Extract the (x, y) coordinate from the center of the cell holding the provided text.  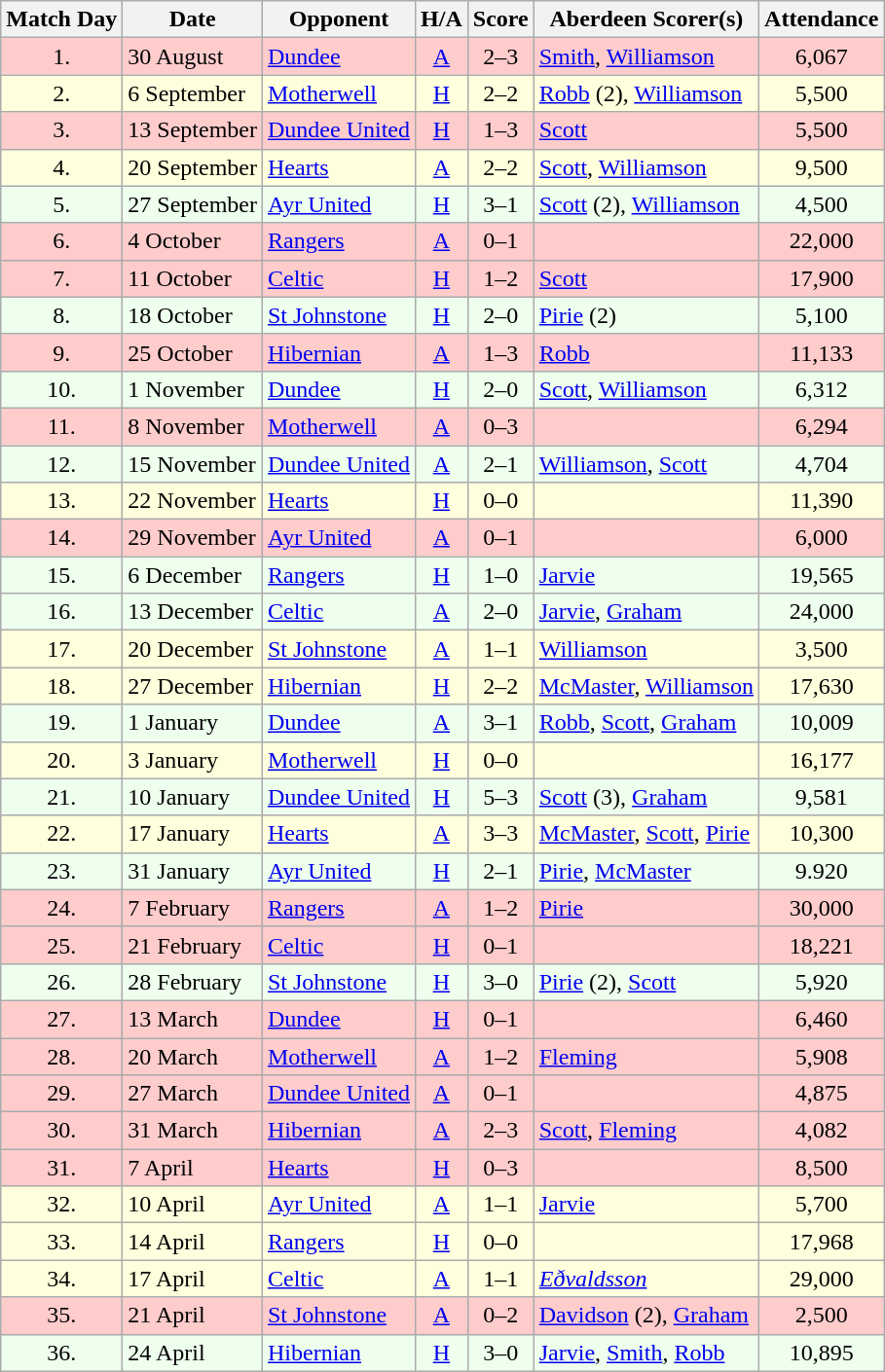
24 April (193, 1353)
22,000 (822, 241)
Jarvie, Graham (646, 612)
25 October (193, 352)
27. (62, 1019)
31 March (193, 1131)
Opponent (339, 19)
20 September (193, 167)
3. (62, 130)
20. (62, 760)
14 April (193, 1242)
33. (62, 1242)
34. (62, 1279)
4,500 (822, 204)
32. (62, 1205)
15. (62, 575)
8 November (193, 426)
10,895 (822, 1353)
9,500 (822, 167)
7. (62, 278)
11. (62, 426)
McMaster, Williamson (646, 686)
4,082 (822, 1131)
3–3 (500, 834)
Smith, Williamson (646, 56)
4. (62, 167)
2,500 (822, 1316)
29,000 (822, 1279)
6 December (193, 575)
12. (62, 464)
3 January (193, 760)
5,920 (822, 982)
Pirie, McMaster (646, 871)
36. (62, 1353)
30 August (193, 56)
Score (500, 19)
16,177 (822, 760)
Fleming (646, 1056)
Williamson, Scott (646, 464)
Aberdeen Scorer(s) (646, 19)
13 March (193, 1019)
16. (62, 612)
11,133 (822, 352)
19. (62, 723)
18,221 (822, 945)
6,460 (822, 1019)
8. (62, 315)
1 November (193, 389)
0–2 (500, 1316)
6,294 (822, 426)
5. (62, 204)
6,000 (822, 538)
27 December (193, 686)
26. (62, 982)
13 September (193, 130)
24. (62, 908)
Scott (3), Graham (646, 797)
11,390 (822, 501)
Robb (646, 352)
17 January (193, 834)
Pirie (2) (646, 315)
8,500 (822, 1168)
17,630 (822, 686)
9.920 (822, 871)
6 September (193, 93)
2. (62, 93)
10. (62, 389)
4,875 (822, 1094)
24,000 (822, 612)
Scott (2), Williamson (646, 204)
13 December (193, 612)
30. (62, 1131)
4 October (193, 241)
6. (62, 241)
20 December (193, 649)
21 April (193, 1316)
17. (62, 649)
Williamson (646, 649)
15 November (193, 464)
1–0 (500, 575)
17 April (193, 1279)
17,900 (822, 278)
14. (62, 538)
5–3 (500, 797)
1. (62, 56)
Robb, Scott, Graham (646, 723)
31 January (193, 871)
9. (62, 352)
7 February (193, 908)
28. (62, 1056)
31. (62, 1168)
5,100 (822, 315)
5,908 (822, 1056)
30,000 (822, 908)
10,009 (822, 723)
35. (62, 1316)
6,312 (822, 389)
9,581 (822, 797)
27 September (193, 204)
McMaster, Scott, Pirie (646, 834)
Date (193, 19)
Robb (2), Williamson (646, 93)
Pirie (2), Scott (646, 982)
Eðvaldsson (646, 1279)
17,968 (822, 1242)
18 October (193, 315)
25. (62, 945)
Pirie (646, 908)
21 February (193, 945)
10 January (193, 797)
22 November (193, 501)
23. (62, 871)
21. (62, 797)
6,067 (822, 56)
10,300 (822, 834)
29. (62, 1094)
13. (62, 501)
20 March (193, 1056)
Davidson (2), Graham (646, 1316)
H/A (442, 19)
28 February (193, 982)
19,565 (822, 575)
11 October (193, 278)
Jarvie, Smith, Robb (646, 1353)
27 March (193, 1094)
10 April (193, 1205)
4,704 (822, 464)
1 January (193, 723)
3,500 (822, 649)
Match Day (62, 19)
5,700 (822, 1205)
7 April (193, 1168)
Attendance (822, 19)
29 November (193, 538)
18. (62, 686)
Scott, Fleming (646, 1131)
22. (62, 834)
